Provide the (X, Y) coordinate of the cell's center where the given text is located.  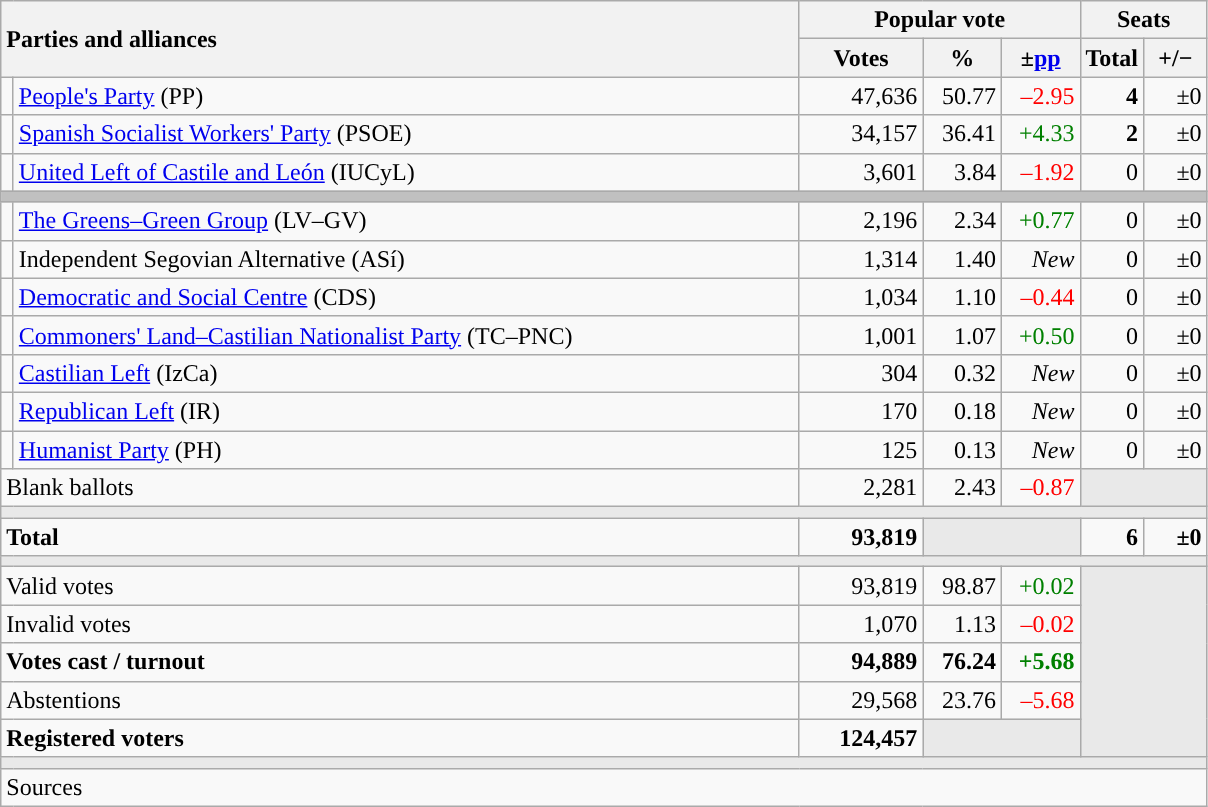
The Greens–Green Group (LV–GV) (406, 221)
1,314 (861, 259)
0.32 (962, 373)
Parties and alliances (400, 39)
Valid votes (400, 586)
124,457 (861, 738)
6 (1112, 537)
1.40 (962, 259)
2 (1112, 134)
34,157 (861, 134)
+/− (1176, 58)
–2.95 (1040, 96)
Commoners' Land–Castilian Nationalist Party (TC–PNC) (406, 335)
170 (861, 411)
–0.44 (1040, 297)
1.10 (962, 297)
0.13 (962, 449)
–1.92 (1040, 172)
1,001 (861, 335)
47,636 (861, 96)
Spanish Socialist Workers' Party (PSOE) (406, 134)
3,601 (861, 172)
Votes (861, 58)
2,281 (861, 488)
–0.87 (1040, 488)
Republican Left (IR) (406, 411)
76.24 (962, 662)
–0.02 (1040, 624)
2.34 (962, 221)
94,889 (861, 662)
Humanist Party (PH) (406, 449)
1,034 (861, 297)
2.43 (962, 488)
+5.68 (1040, 662)
Democratic and Social Centre (CDS) (406, 297)
304 (861, 373)
People's Party (PP) (406, 96)
125 (861, 449)
Castilian Left (IzCa) (406, 373)
36.41 (962, 134)
0.18 (962, 411)
+4.33 (1040, 134)
4 (1112, 96)
29,568 (861, 700)
2,196 (861, 221)
Registered voters (400, 738)
50.77 (962, 96)
Blank ballots (400, 488)
1.13 (962, 624)
+0.50 (1040, 335)
Sources (604, 787)
98.87 (962, 586)
–5.68 (1040, 700)
1.07 (962, 335)
1,070 (861, 624)
Invalid votes (400, 624)
±pp (1040, 58)
United Left of Castile and León (IUCyL) (406, 172)
Popular vote (940, 20)
23.76 (962, 700)
3.84 (962, 172)
Votes cast / turnout (400, 662)
+0.77 (1040, 221)
Abstentions (400, 700)
Seats (1144, 20)
Independent Segovian Alternative (ASí) (406, 259)
% (962, 58)
+0.02 (1040, 586)
